Search for the cell housing the specified text and yield its [x, y] center coordinate. 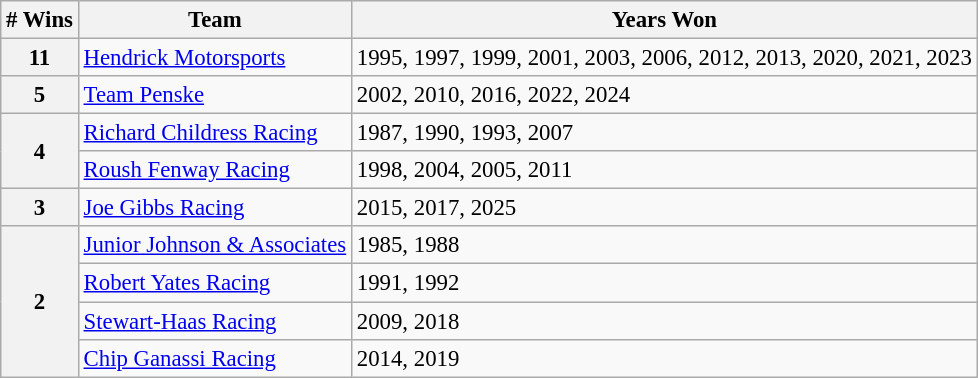
Chip Ganassi Racing [214, 358]
Roush Fenway Racing [214, 170]
1995, 1997, 1999, 2001, 2003, 2006, 2012, 2013, 2020, 2021, 2023 [664, 58]
1985, 1988 [664, 245]
2015, 2017, 2025 [664, 208]
2009, 2018 [664, 321]
1991, 1992 [664, 283]
1998, 2004, 2005, 2011 [664, 170]
3 [40, 208]
# Wins [40, 20]
Joe Gibbs Racing [214, 208]
Years Won [664, 20]
1987, 1990, 1993, 2007 [664, 133]
Hendrick Motorsports [214, 58]
2014, 2019 [664, 358]
Richard Childress Racing [214, 133]
2002, 2010, 2016, 2022, 2024 [664, 95]
Robert Yates Racing [214, 283]
11 [40, 58]
Stewart-Haas Racing [214, 321]
Junior Johnson & Associates [214, 245]
4 [40, 152]
Team [214, 20]
5 [40, 95]
Team Penske [214, 95]
2 [40, 301]
